Provide the [X, Y] coordinate of the cell's center where the given text is located.  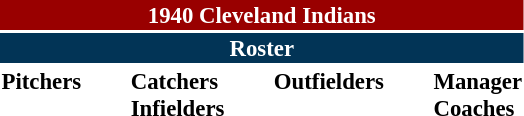
1940 Cleveland Indians [262, 15]
Roster [262, 48]
